Return [x, y] of the center of cell containing provided text 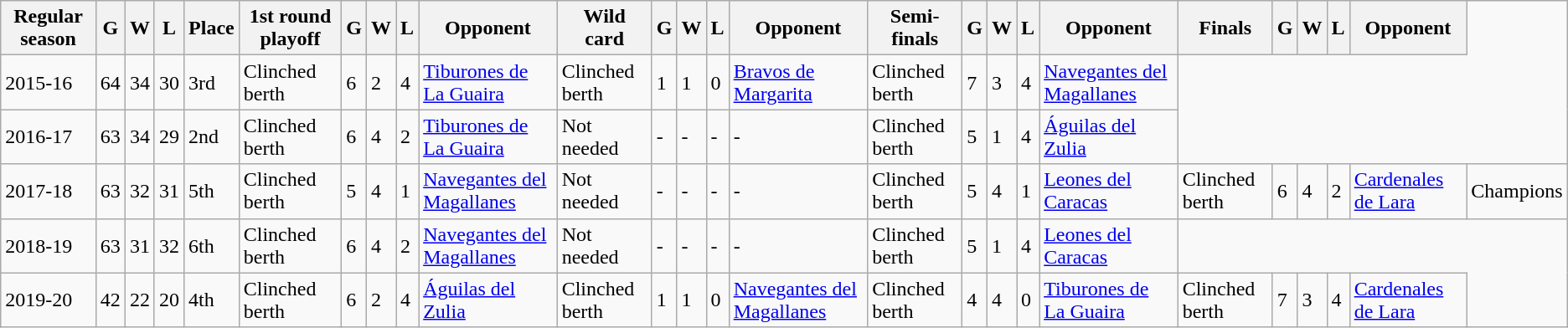
30 [169, 82]
64 [111, 82]
5th [212, 191]
Bravos de Margarita [797, 82]
42 [111, 300]
2016-17 [49, 137]
1st round playoff [290, 28]
22 [139, 300]
29 [169, 137]
Semi-finals [915, 28]
4th [212, 300]
Champions [1517, 191]
6th [212, 246]
Regular season [49, 28]
20 [169, 300]
2017-18 [49, 191]
Place [212, 28]
2019-20 [49, 300]
3rd [212, 82]
Wild card [605, 28]
Finals [1225, 28]
2015-16 [49, 82]
2018-19 [49, 246]
2nd [212, 137]
